Detect which cell encompasses the target text, then output its [X, Y] center coordinate. 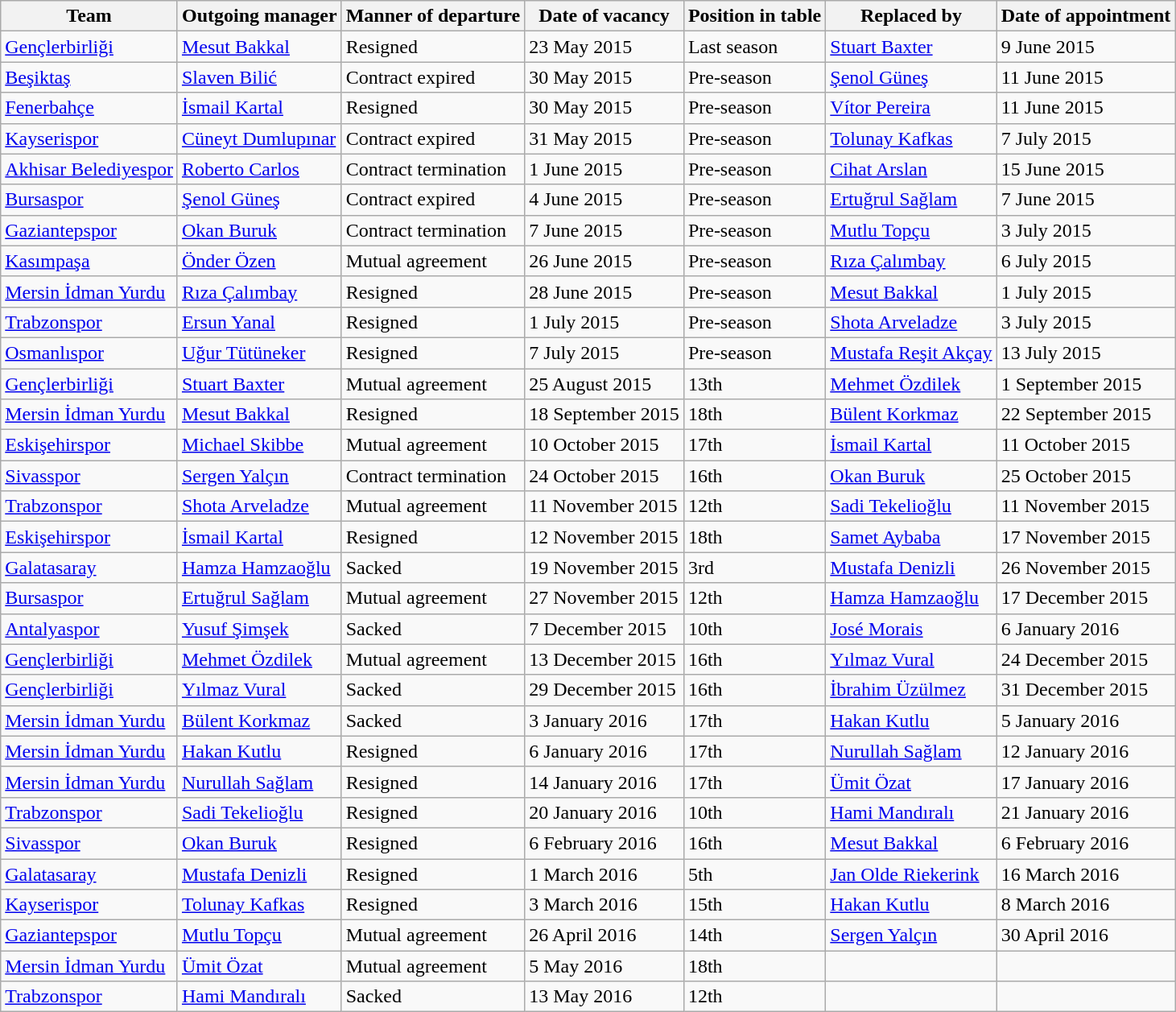
13 December 2015 [605, 659]
Antalyaspor [89, 629]
Michael Skibbe [259, 445]
31 May 2015 [605, 138]
Fenerbahçe [89, 108]
9 June 2015 [1086, 47]
21 January 2016 [1086, 812]
Yusuf Şimşek [259, 629]
24 October 2015 [605, 476]
1 June 2015 [605, 169]
7 December 2015 [605, 629]
13 July 2015 [1086, 353]
Position in table [754, 16]
Samet Aybaba [911, 537]
Last season [754, 47]
15 June 2015 [1086, 169]
26 November 2015 [1086, 568]
Osmanlıspor [89, 353]
20 January 2016 [605, 812]
3 March 2016 [605, 905]
Uğur Tütüneker [259, 353]
25 October 2015 [1086, 476]
Kasımpaşa [89, 261]
29 December 2015 [605, 690]
17 December 2015 [1086, 598]
Mustafa Reşit Akçay [911, 353]
Date of appointment [1086, 16]
12 January 2016 [1086, 751]
10 October 2015 [605, 445]
17 January 2016 [1086, 782]
24 December 2015 [1086, 659]
Ersun Yanal [259, 322]
Team [89, 16]
Cüneyt Dumlupınar [259, 138]
13th [754, 384]
16 March 2016 [1086, 874]
José Morais [911, 629]
14th [754, 936]
19 November 2015 [605, 568]
Önder Özen [259, 261]
11 October 2015 [1086, 445]
Cihat Arslan [911, 169]
5 January 2016 [1086, 721]
İbrahim Üzülmez [911, 690]
13 May 2016 [605, 997]
Jan Olde Riekerink [911, 874]
Roberto Carlos [259, 169]
Date of vacancy [605, 16]
Beşiktaş [89, 77]
3rd [754, 568]
Outgoing manager [259, 16]
22 September 2015 [1086, 415]
12 November 2015 [605, 537]
25 August 2015 [605, 384]
31 December 2015 [1086, 690]
Vítor Pereira [911, 108]
4 June 2015 [605, 200]
26 June 2015 [605, 261]
Manner of departure [433, 16]
26 April 2016 [605, 936]
15th [754, 905]
18 September 2015 [605, 415]
5th [754, 874]
14 January 2016 [605, 782]
5 May 2016 [605, 966]
1 March 2016 [605, 874]
1 September 2015 [1086, 384]
6 July 2015 [1086, 261]
3 January 2016 [605, 721]
Akhisar Belediyespor [89, 169]
8 March 2016 [1086, 905]
28 June 2015 [605, 291]
17 November 2015 [1086, 537]
30 April 2016 [1086, 936]
Replaced by [911, 16]
23 May 2015 [605, 47]
Slaven Bilić [259, 77]
27 November 2015 [605, 598]
